Locate the cell with the specified text and output its (x, y) center coordinate. 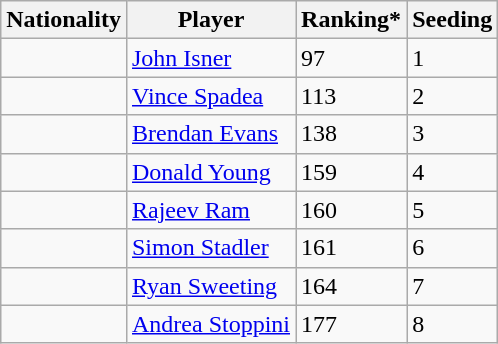
177 (352, 324)
159 (352, 172)
113 (352, 96)
97 (352, 58)
Andrea Stoppini (210, 324)
138 (352, 134)
Player (210, 20)
5 (452, 210)
Ryan Sweeting (210, 286)
Ranking* (352, 20)
Rajeev Ram (210, 210)
1 (452, 58)
4 (452, 172)
164 (352, 286)
3 (452, 134)
161 (352, 248)
6 (452, 248)
Seeding (452, 20)
John Isner (210, 58)
Simon Stadler (210, 248)
Donald Young (210, 172)
160 (352, 210)
7 (452, 286)
Nationality (64, 20)
8 (452, 324)
Brendan Evans (210, 134)
Vince Spadea (210, 96)
2 (452, 96)
